Return [X, Y] of the center of cell containing provided text 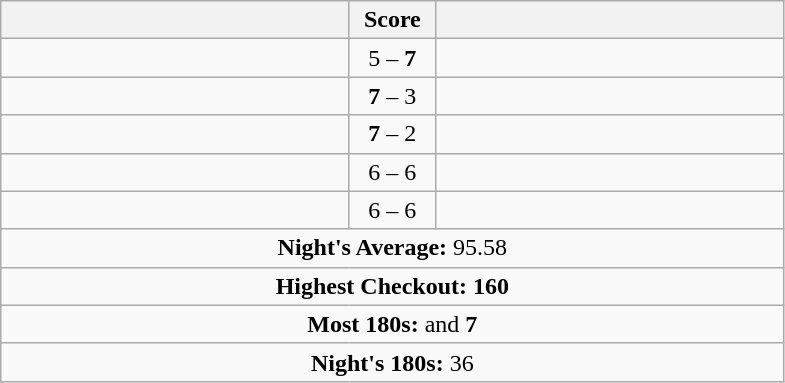
Night's 180s: 36 [392, 362]
Highest Checkout: 160 [392, 286]
7 – 3 [392, 96]
7 – 2 [392, 134]
Most 180s: and 7 [392, 324]
Night's Average: 95.58 [392, 248]
5 – 7 [392, 58]
Score [392, 20]
